Return (x, y) of the center of cell containing provided text 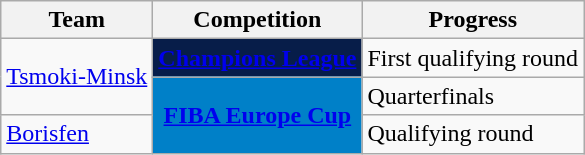
Team (77, 20)
Tsmoki-Minsk (77, 77)
Progress (473, 20)
Competition (258, 20)
Qualifying round (473, 134)
Champions League (258, 58)
FIBA Europe Cup (258, 115)
Borisfen (77, 134)
Quarterfinals (473, 96)
First qualifying round (473, 58)
